Search for the cell housing the specified text and yield its [x, y] center coordinate. 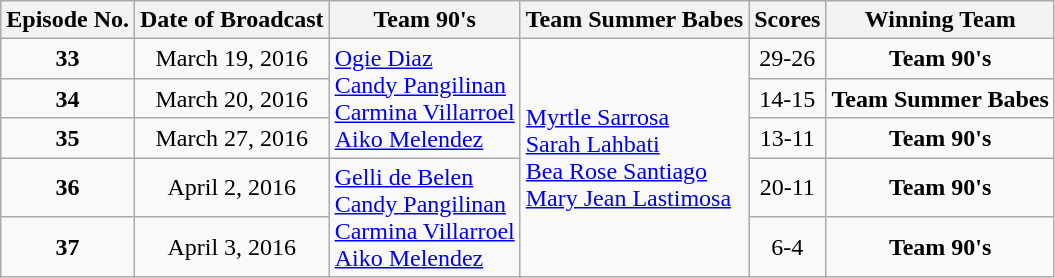
Episode No. [68, 20]
March 27, 2016 [232, 138]
Scores [788, 20]
6-4 [788, 247]
36 [68, 188]
Myrtle SarrosaSarah LahbatiBea Rose SantiagoMary Jean Lastimosa [634, 158]
March 20, 2016 [232, 98]
29-26 [788, 59]
Winning Team [940, 20]
14-15 [788, 98]
20-11 [788, 188]
Gelli de BelenCandy PangilinanCarmina VillarroelAiko Melendez [424, 218]
Date of Broadcast [232, 20]
April 3, 2016 [232, 247]
34 [68, 98]
13-11 [788, 138]
April 2, 2016 [232, 188]
March 19, 2016 [232, 59]
35 [68, 138]
33 [68, 59]
Ogie DiazCandy PangilinanCarmina VillarroelAiko Melendez [424, 98]
37 [68, 247]
